Scan for the cell matching the given text and deliver its [x, y] coordinate at center. 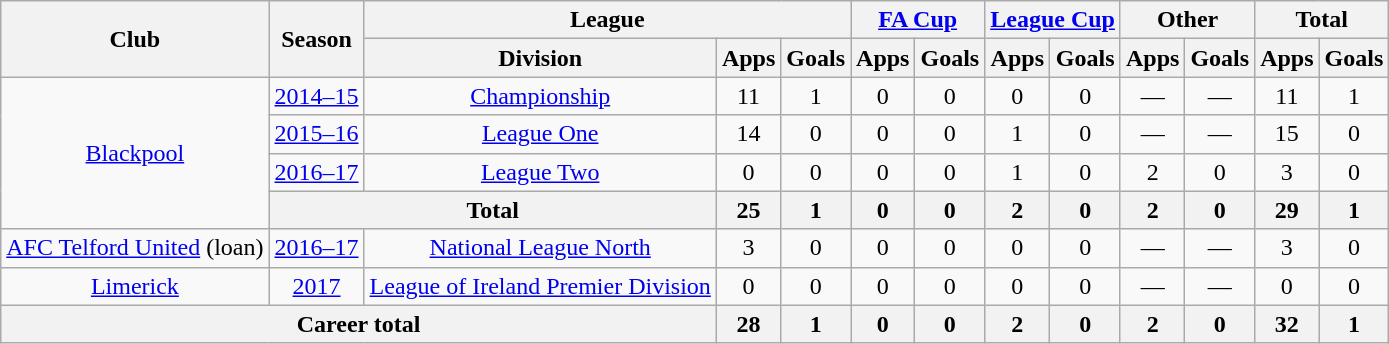
2017 [316, 286]
Championship [540, 96]
Blackpool [135, 153]
Division [540, 58]
29 [1287, 210]
FA Cup [918, 20]
28 [748, 324]
2014–15 [316, 96]
National League North [540, 248]
25 [748, 210]
Season [316, 39]
League [607, 20]
Limerick [135, 286]
Career total [359, 324]
League Cup [1053, 20]
Club [135, 39]
League One [540, 134]
League Two [540, 172]
League of Ireland Premier Division [540, 286]
14 [748, 134]
2015–16 [316, 134]
15 [1287, 134]
Other [1187, 20]
AFC Telford United (loan) [135, 248]
32 [1287, 324]
